Locate the cell with the specified text and output its [X, Y] center coordinate. 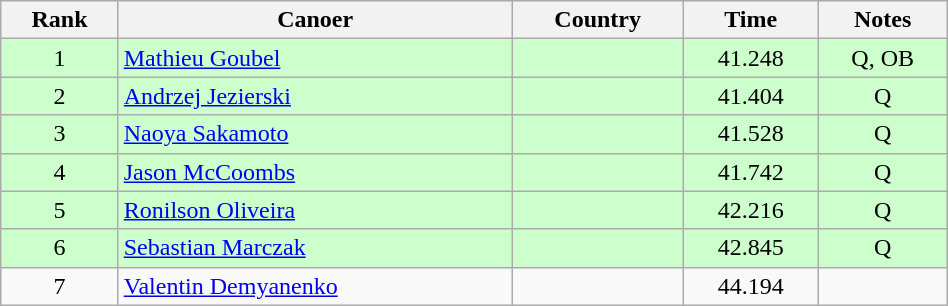
Mathieu Goubel [315, 58]
7 [60, 286]
6 [60, 248]
Sebastian Marczak [315, 248]
Andrzej Jezierski [315, 96]
42.845 [750, 248]
3 [60, 134]
41.248 [750, 58]
Time [750, 20]
Ronilson Oliveira [315, 210]
1 [60, 58]
Notes [882, 20]
41.404 [750, 96]
41.742 [750, 172]
Valentin Demyanenko [315, 286]
4 [60, 172]
Jason McCoombs [315, 172]
5 [60, 210]
Naoya Sakamoto [315, 134]
Country [598, 20]
Q, OB [882, 58]
2 [60, 96]
42.216 [750, 210]
41.528 [750, 134]
Canoer [315, 20]
44.194 [750, 286]
Rank [60, 20]
